From the cell containing the given text, extract its center point as (X, Y) coordinate. 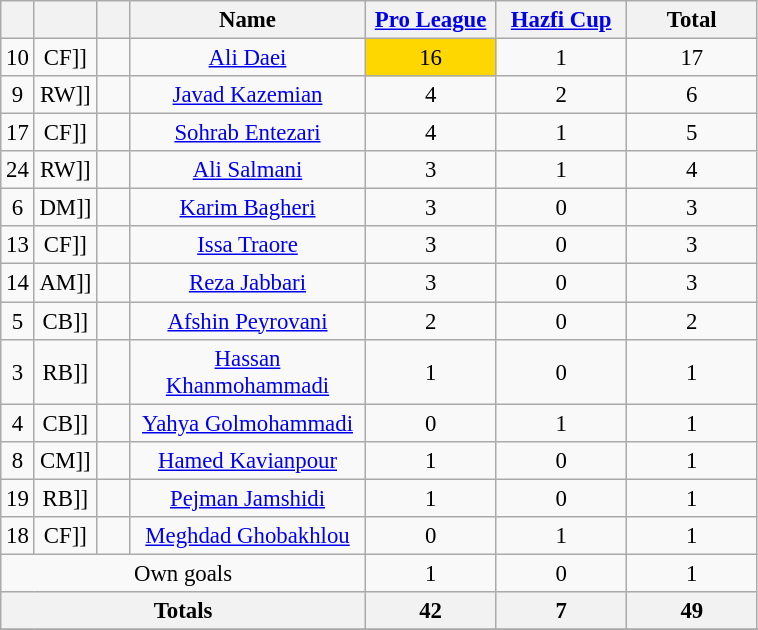
7 (562, 611)
Pro League (430, 20)
Hassan Khanmohammadi (248, 372)
Meghdad Ghobakhlou (248, 536)
Pejman Jamshidi (248, 498)
Reza Jabbari (248, 283)
42 (430, 611)
CM]] (65, 460)
13 (18, 245)
16 (430, 58)
14 (18, 283)
19 (18, 498)
Total (692, 20)
Name (248, 20)
Afshin Peyrovani (248, 321)
Sohrab Entezari (248, 133)
9 (18, 95)
10 (18, 58)
DM]] (65, 208)
18 (18, 536)
Hamed Kavianpour (248, 460)
Own goals (184, 573)
Karim Bagheri (248, 208)
49 (692, 611)
Javad Kazemian (248, 95)
Totals (184, 611)
AM]] (65, 283)
8 (18, 460)
Issa Traore (248, 245)
24 (18, 170)
Ali Salmani (248, 170)
Hazfi Cup (562, 20)
Ali Daei (248, 58)
Yahya Golmohammadi (248, 423)
